From the cell containing the given text, extract its center point as (x, y) coordinate. 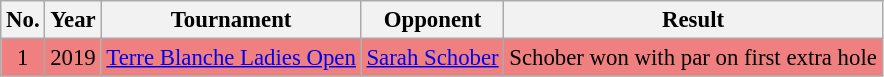
Tournament (231, 20)
Result (693, 20)
Year (73, 20)
2019 (73, 58)
Sarah Schober (432, 58)
1 (23, 58)
Schober won with par on first extra hole (693, 58)
Opponent (432, 20)
Terre Blanche Ladies Open (231, 58)
No. (23, 20)
